Locate the cell with the specified text and output its (x, y) center coordinate. 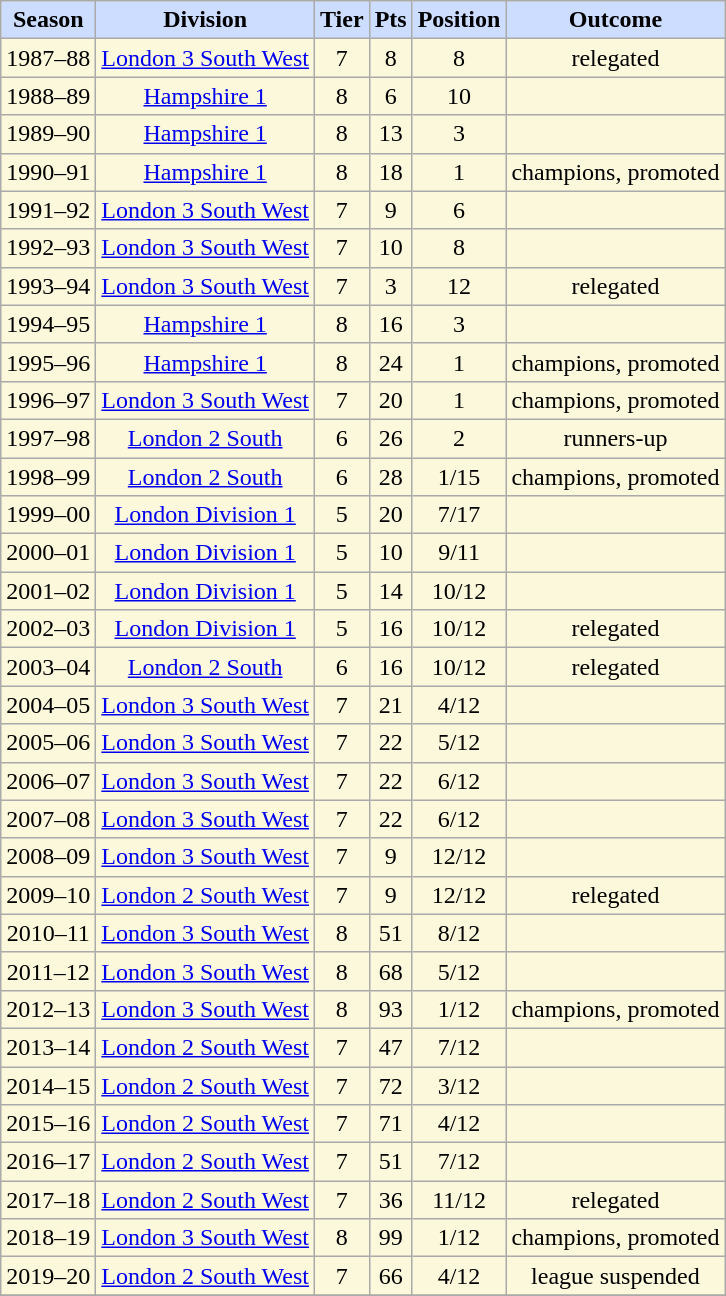
1988–89 (48, 96)
2002–03 (48, 629)
runners-up (616, 438)
21 (390, 705)
8/12 (459, 933)
2014–15 (48, 1085)
Season (48, 20)
1992–93 (48, 248)
2004–05 (48, 705)
3/12 (459, 1085)
1997–98 (48, 438)
24 (390, 362)
72 (390, 1085)
2018–19 (48, 1238)
league suspended (616, 1276)
2010–11 (48, 933)
26 (390, 438)
14 (390, 591)
2015–16 (48, 1124)
13 (390, 134)
1998–99 (48, 477)
1996–97 (48, 400)
47 (390, 1047)
Pts (390, 20)
2017–18 (48, 1200)
Outcome (616, 20)
28 (390, 477)
66 (390, 1276)
Position (459, 20)
99 (390, 1238)
2000–01 (48, 553)
Tier (342, 20)
12 (459, 286)
2003–04 (48, 667)
2007–08 (48, 819)
2016–17 (48, 1162)
1989–90 (48, 134)
18 (390, 172)
1993–94 (48, 286)
2 (459, 438)
2001–02 (48, 591)
1/15 (459, 477)
2013–14 (48, 1047)
2011–12 (48, 971)
2006–07 (48, 781)
Division (206, 20)
68 (390, 971)
2008–09 (48, 857)
1991–92 (48, 210)
1994–95 (48, 324)
1999–00 (48, 515)
2005–06 (48, 743)
1990–91 (48, 172)
2009–10 (48, 895)
1987–88 (48, 58)
93 (390, 1009)
71 (390, 1124)
11/12 (459, 1200)
2019–20 (48, 1276)
1995–96 (48, 362)
9/11 (459, 553)
2012–13 (48, 1009)
7/17 (459, 515)
36 (390, 1200)
